Provide the [X, Y] coordinate of the cell's center where the given text is located.  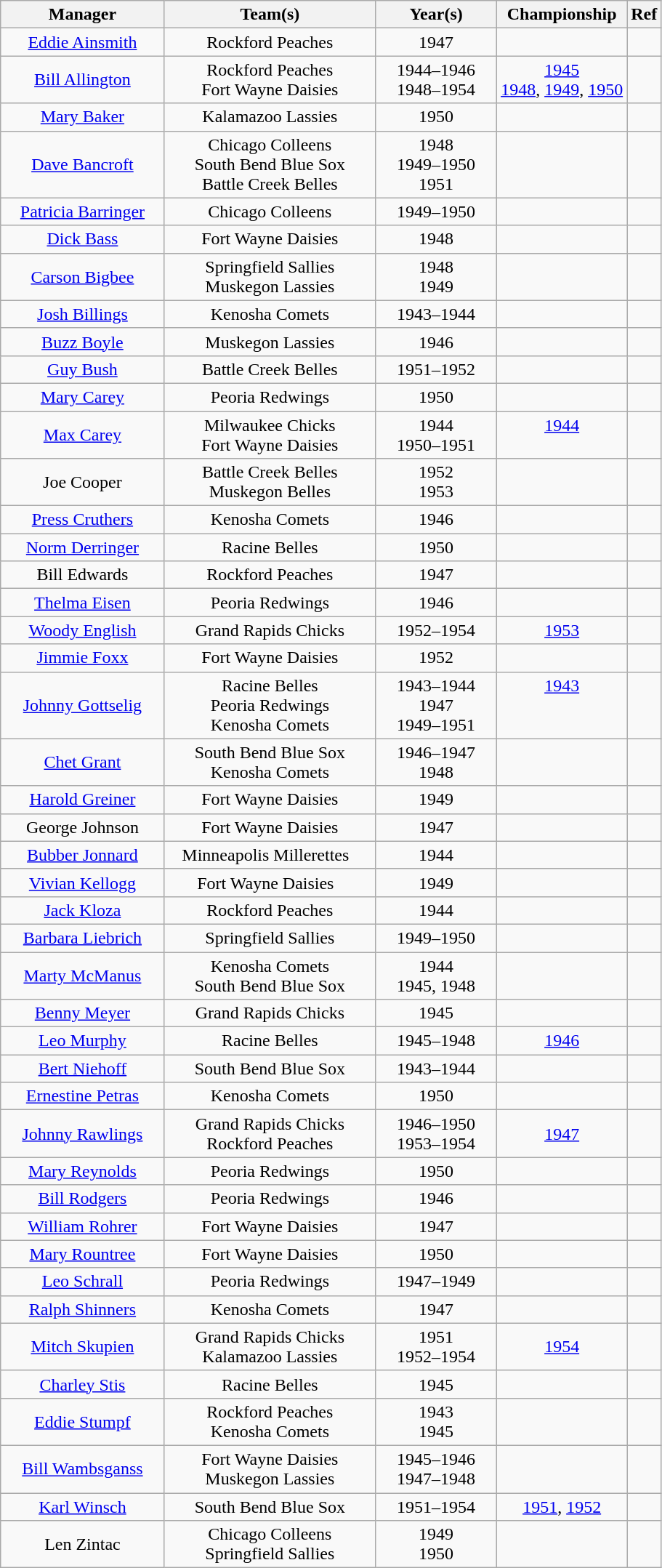
1943 [562, 705]
Battle Creek Belles [270, 369]
Championship [562, 15]
19431945 [436, 1422]
Dave Bancroft [83, 164]
South Bend Blue SoxKenosha Comets [270, 762]
1954 [562, 1346]
Mitch Skupien [83, 1346]
1953 [562, 630]
19521953 [436, 483]
Jack Kloza [83, 910]
Chicago Colleens [270, 212]
Ralph Shinners [83, 1309]
Chicago ColleensSpringfield Sallies [270, 1544]
Bill Allington [83, 80]
Charley Stis [83, 1384]
Eddie Stumpf [83, 1422]
19481949 [436, 276]
19481949–19501951 [436, 164]
Karl Winsch [83, 1507]
Rockford PeachesKenosha Comets [270, 1422]
Chicago ColleensSouth Bend Blue SoxBattle Creek Belles [270, 164]
Len Zintac [83, 1544]
William Rohrer [83, 1226]
Team(s) [270, 15]
19441945, 1948 [436, 976]
Springfield Sallies [270, 938]
Buzz Boyle [83, 342]
Max Carey [83, 435]
Mary Carey [83, 397]
1945–19461947–1948 [436, 1468]
Ref [644, 15]
Kalamazoo Lassies [270, 117]
19451948, 1949, 1950 [562, 80]
Woody English [83, 630]
Johnny Gottselig [83, 705]
Leo Schrall [83, 1282]
Fort Wayne DaisiesMuskegon Lassies [270, 1468]
Rockford PeachesFort Wayne Daisies [270, 80]
Ernestine Petras [83, 1096]
Carson Bigbee [83, 276]
1944–19461948–1954 [436, 80]
Norm Derringer [83, 547]
1951–1952 [436, 369]
Racine BellesPeoria RedwingsKenosha Comets [270, 705]
Benny Meyer [83, 1013]
Mary Rountree [83, 1254]
Josh Billings [83, 314]
Mary Baker [83, 117]
Barbara Liebrich [83, 938]
1952 [436, 658]
1945–1948 [436, 1041]
Chet Grant [83, 762]
19441950–1951 [436, 435]
Thelma Eisen [83, 603]
Bert Niehoff [83, 1069]
1947–1949 [436, 1282]
Mary Reynolds [83, 1171]
Dick Bass [83, 239]
Kenosha CometsSouth Bend Blue Sox [270, 976]
1943–194419471949–1951 [436, 705]
Guy Bush [83, 369]
Marty McManus [83, 976]
Bubber Jonnard [83, 855]
Grand Rapids ChicksRockford Peaches [270, 1134]
19491950 [436, 1544]
1946–19501953–1954 [436, 1134]
Press Cruthers [83, 520]
Bill Rodgers [83, 1199]
Bill Edwards [83, 575]
Joe Cooper [83, 483]
George Johnson [83, 827]
1951–1954 [436, 1507]
1951, 1952 [562, 1507]
Bill Wambsganss [83, 1468]
Jimmie Foxx [83, 658]
Leo Murphy [83, 1041]
Manager [83, 15]
19511952–1954 [436, 1346]
Eddie Ainsmith [83, 42]
Patricia Barringer [83, 212]
Minneapolis Millerettes [270, 855]
1952–1954 [436, 630]
Milwaukee ChicksFort Wayne Daisies [270, 435]
Battle Creek BellesMuskegon Belles [270, 483]
Muskegon Lassies [270, 342]
Vivian Kellogg [83, 882]
Johnny Rawlings [83, 1134]
1948 [436, 239]
Harold Greiner [83, 800]
Grand Rapids ChicksKalamazoo Lassies [270, 1346]
Year(s) [436, 15]
Springfield SalliesMuskegon Lassies [270, 276]
1946–19471948 [436, 762]
